For the text-containing cell, return its midpoint in [x, y] coordinate format. 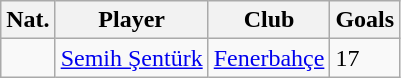
17 [365, 58]
Club [269, 20]
Goals [365, 20]
Fenerbahçe [269, 58]
Player [132, 20]
Nat. [28, 20]
Semih Şentürk [132, 58]
